Pinpoint the cell where the given text exists, returning its [X, Y] midpoint coordinate. 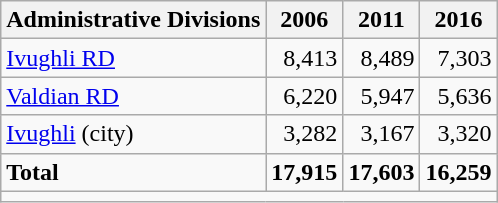
8,489 [382, 58]
Valdian RD [134, 96]
17,915 [304, 172]
16,259 [458, 172]
Ivughli RD [134, 58]
3,282 [304, 134]
3,167 [382, 134]
5,636 [458, 96]
5,947 [382, 96]
2006 [304, 20]
6,220 [304, 96]
8,413 [304, 58]
Total [134, 172]
17,603 [382, 172]
2016 [458, 20]
7,303 [458, 58]
Administrative Divisions [134, 20]
3,320 [458, 134]
Ivughli (city) [134, 134]
2011 [382, 20]
